Find where the given text appears and provide that cell's center as (X, Y) coordinate. 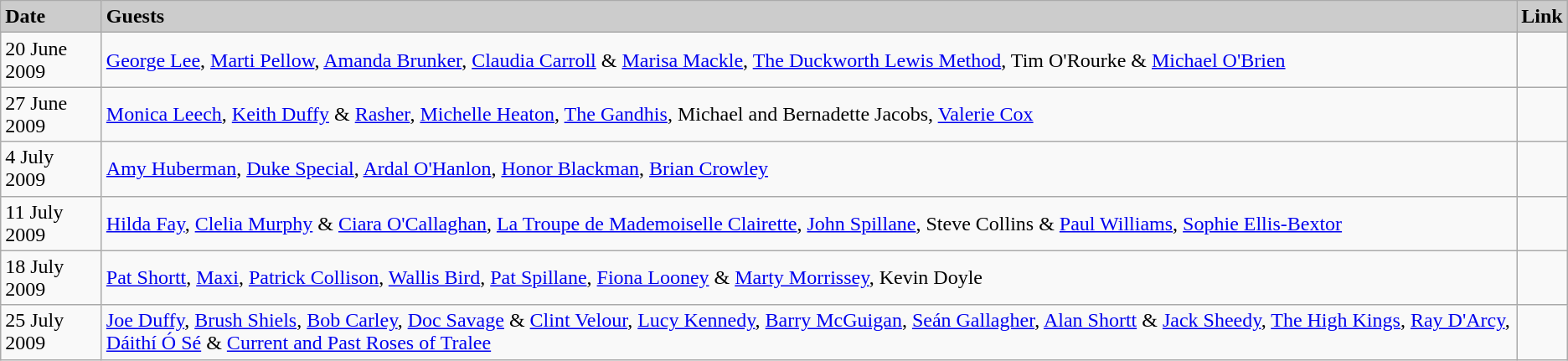
25 July 2009 (52, 332)
Date (52, 17)
Amy Huberman, Duke Special, Ardal O'Hanlon, Honor Blackman, Brian Crowley (809, 169)
4 July 2009 (52, 169)
Monica Leech, Keith Duffy & Rasher, Michelle Heaton, The Gandhis, Michael and Bernadette Jacobs, Valerie Cox (809, 114)
18 July 2009 (52, 278)
Link (1542, 17)
Guests (809, 17)
27 June 2009 (52, 114)
Pat Shortt, Maxi, Patrick Collison, Wallis Bird, Pat Spillane, Fiona Looney & Marty Morrissey, Kevin Doyle (809, 278)
20 June 2009 (52, 60)
11 July 2009 (52, 223)
George Lee, Marti Pellow, Amanda Brunker, Claudia Carroll & Marisa Mackle, The Duckworth Lewis Method, Tim O'Rourke & Michael O'Brien (809, 60)
Hilda Fay, Clelia Murphy & Ciara O'Callaghan, La Troupe de Mademoiselle Clairette, John Spillane, Steve Collins & Paul Williams, Sophie Ellis-Bextor (809, 223)
